Pinpoint the cell where the given text exists, returning its [x, y] midpoint coordinate. 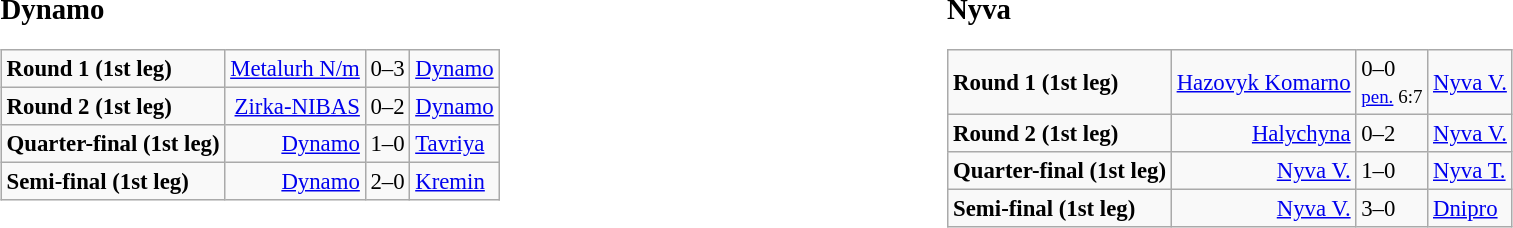
Halychyna [1264, 134]
Kremin [454, 182]
Zirka-NIBAS [295, 107]
2–0 [388, 182]
Tavriya [454, 144]
3–0 [1392, 209]
Nyva T. [1470, 171]
0–0pen. 6:7 [1392, 82]
Hazovyk Komarno [1264, 82]
Metalurh N/m [295, 69]
0–3 [388, 69]
Dnipro [1470, 209]
